From the cell containing the given text, extract its center point as (X, Y) coordinate. 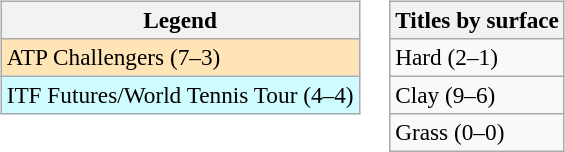
Grass (0–0) (478, 133)
ATP Challengers (7–3) (180, 57)
Titles by surface (478, 20)
ITF Futures/World Tennis Tour (4–4) (180, 95)
Clay (9–6) (478, 95)
Hard (2–1) (478, 57)
Legend (180, 20)
